From the cell containing the given text, extract its center point as (x, y) coordinate. 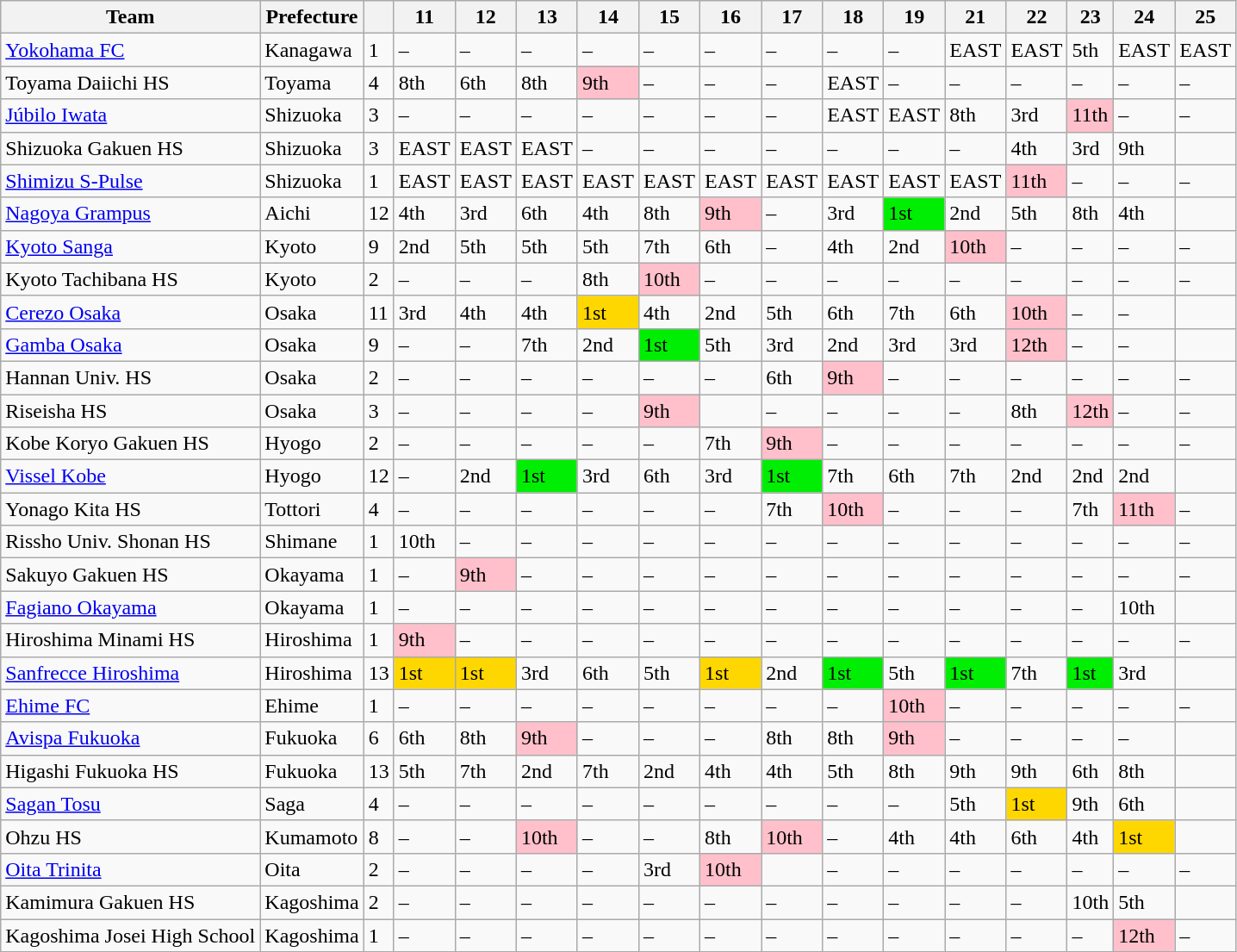
Kumamoto (312, 837)
Hannan Univ. HS (131, 377)
Kyoto Sanga (131, 246)
Ehime FC (131, 706)
Sakuyo Gakuen HS (131, 575)
Saga (312, 804)
23 (1091, 17)
19 (915, 17)
Toyama (312, 83)
Toyama Daiichi HS (131, 83)
Cerezo Osaka (131, 312)
Oita (312, 869)
Kobe Koryo Gakuen HS (131, 444)
Júbilo Iwata (131, 115)
Riseisha HS (131, 411)
Hiroshima Minami HS (131, 640)
Rissho Univ. Shonan HS (131, 542)
Ohzu HS (131, 837)
Gamba Osaka (131, 345)
Team (131, 17)
Sagan Tosu (131, 804)
Higashi Fukuoka HS (131, 771)
Sanfrecce Hiroshima (131, 673)
Nagoya Grampus (131, 214)
Fagiano Okayama (131, 607)
Oita Trinita (131, 869)
Prefecture (312, 17)
6 (379, 738)
14 (608, 17)
Yonago Kita HS (131, 509)
Yokohama FC (131, 50)
15 (668, 17)
Aichi (312, 214)
Kagoshima Josei High School (131, 935)
Kyoto Tachibana HS (131, 279)
Avispa Fukuoka (131, 738)
Shimizu S-Pulse (131, 181)
21 (975, 17)
Tottori (312, 509)
Shimane (312, 542)
Vissel Kobe (131, 476)
Ehime (312, 706)
16 (730, 17)
8 (379, 837)
Kamimura Gakuen HS (131, 902)
25 (1206, 17)
Shizuoka Gakuen HS (131, 148)
Kanagawa (312, 50)
22 (1037, 17)
17 (793, 17)
18 (853, 17)
24 (1144, 17)
